Determine the [x, y] coordinate at the center of the cell enclosing the given text.  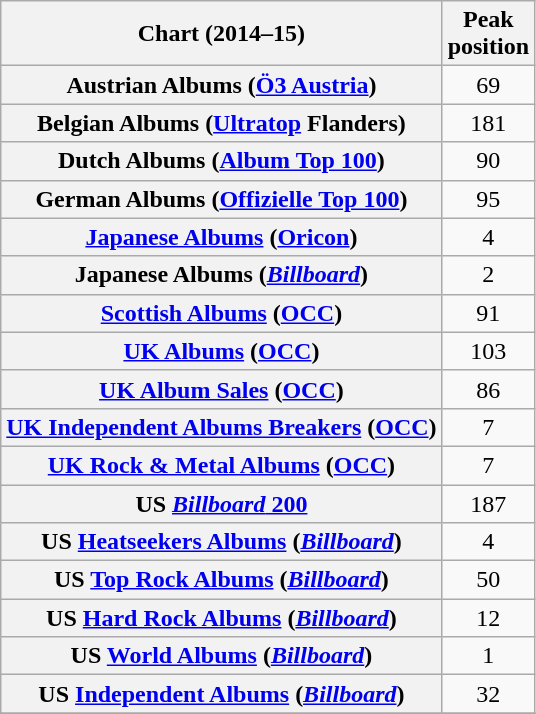
181 [488, 123]
2 [488, 275]
US Heatseekers Albums (Billboard) [222, 542]
12 [488, 618]
Peakposition [488, 34]
UK Independent Albums Breakers (OCC) [222, 427]
Austrian Albums (Ö3 Austria) [222, 85]
US Top Rock Albums (Billboard) [222, 580]
UK Albums (OCC) [222, 351]
50 [488, 580]
Chart (2014–15) [222, 34]
1 [488, 656]
Scottish Albums (OCC) [222, 313]
German Albums (Offizielle Top 100) [222, 199]
US Independent Albums (Billboard) [222, 694]
Japanese Albums (Oricon) [222, 237]
US Hard Rock Albums (Billboard) [222, 618]
103 [488, 351]
UK Album Sales (OCC) [222, 389]
Dutch Albums (Album Top 100) [222, 161]
Japanese Albums (Billboard) [222, 275]
US Billboard 200 [222, 503]
US World Albums (Billboard) [222, 656]
32 [488, 694]
187 [488, 503]
90 [488, 161]
69 [488, 85]
91 [488, 313]
UK Rock & Metal Albums (OCC) [222, 465]
86 [488, 389]
95 [488, 199]
Belgian Albums (Ultratop Flanders) [222, 123]
